Return the (X, Y) coordinate for the center point of the cell that contains the specified text.  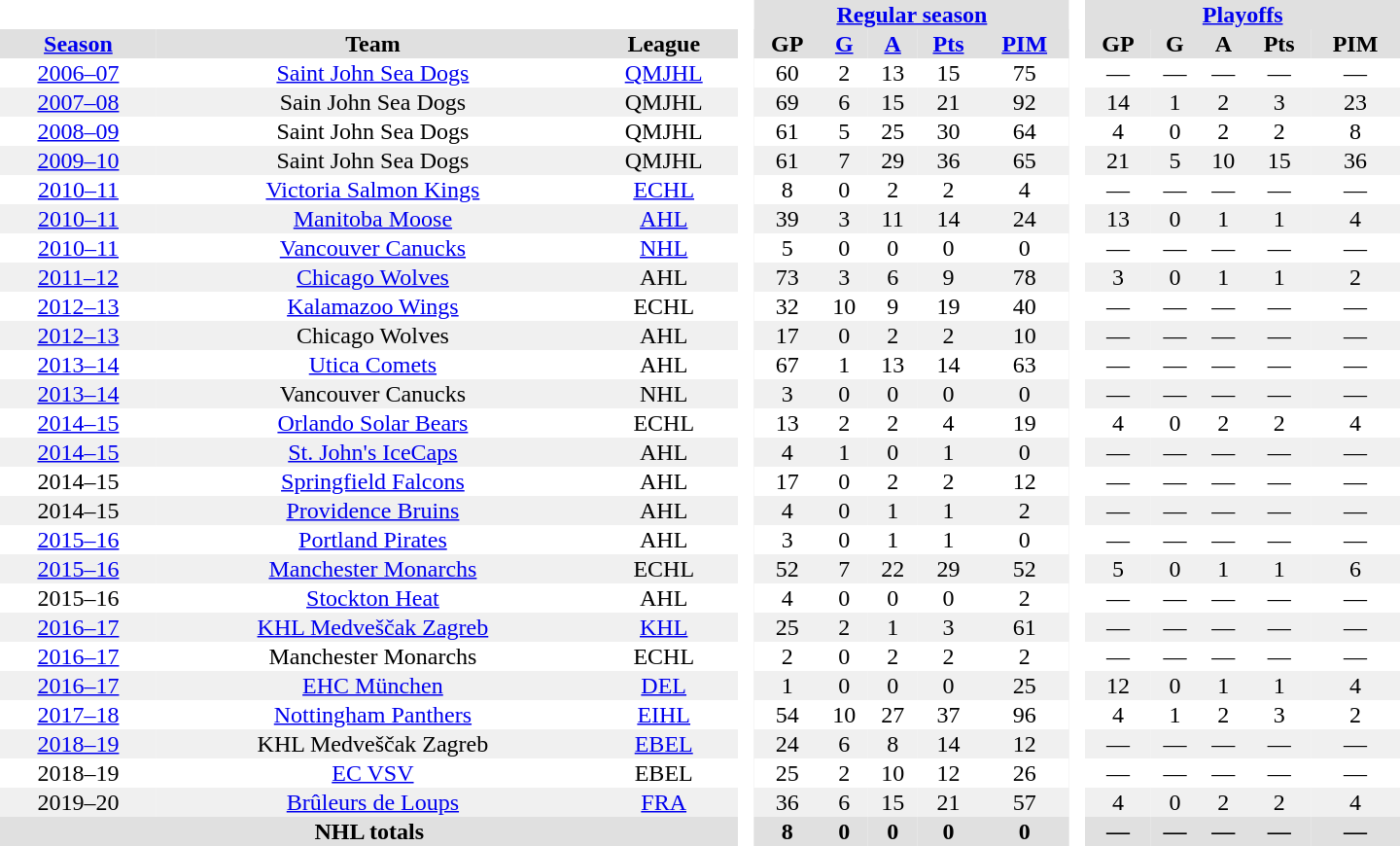
EC VSV (373, 773)
St. John's IceCaps (373, 452)
75 (1025, 73)
40 (1025, 306)
Team (373, 44)
27 (892, 715)
69 (787, 102)
Stockton Heat (373, 598)
Regular season (912, 15)
26 (1025, 773)
32 (787, 306)
2011–12 (78, 277)
2008–09 (78, 131)
League (664, 44)
Providence Bruins (373, 511)
67 (787, 365)
EHC München (373, 686)
2006–07 (78, 73)
63 (1025, 365)
Nottingham Panthers (373, 715)
2019–20 (78, 802)
Utica Comets (373, 365)
Orlando Solar Bears (373, 423)
Victoria Salmon Kings (373, 190)
2007–08 (78, 102)
Sain John Sea Dogs (373, 102)
30 (949, 131)
Playoffs (1242, 15)
KHL (664, 627)
DEL (664, 686)
23 (1355, 102)
65 (1025, 160)
FRA (664, 802)
64 (1025, 131)
22 (892, 569)
2017–18 (78, 715)
NHL totals (369, 831)
2009–10 (78, 160)
Manitoba Moose (373, 219)
Portland Pirates (373, 540)
EIHL (664, 715)
Springfield Falcons (373, 481)
11 (892, 219)
78 (1025, 277)
73 (787, 277)
Kalamazoo Wings (373, 306)
57 (1025, 802)
92 (1025, 102)
37 (949, 715)
96 (1025, 715)
54 (787, 715)
39 (787, 219)
Brûleurs de Loups (373, 802)
60 (787, 73)
Season (78, 44)
